Return [x, y] of the center of cell containing provided text 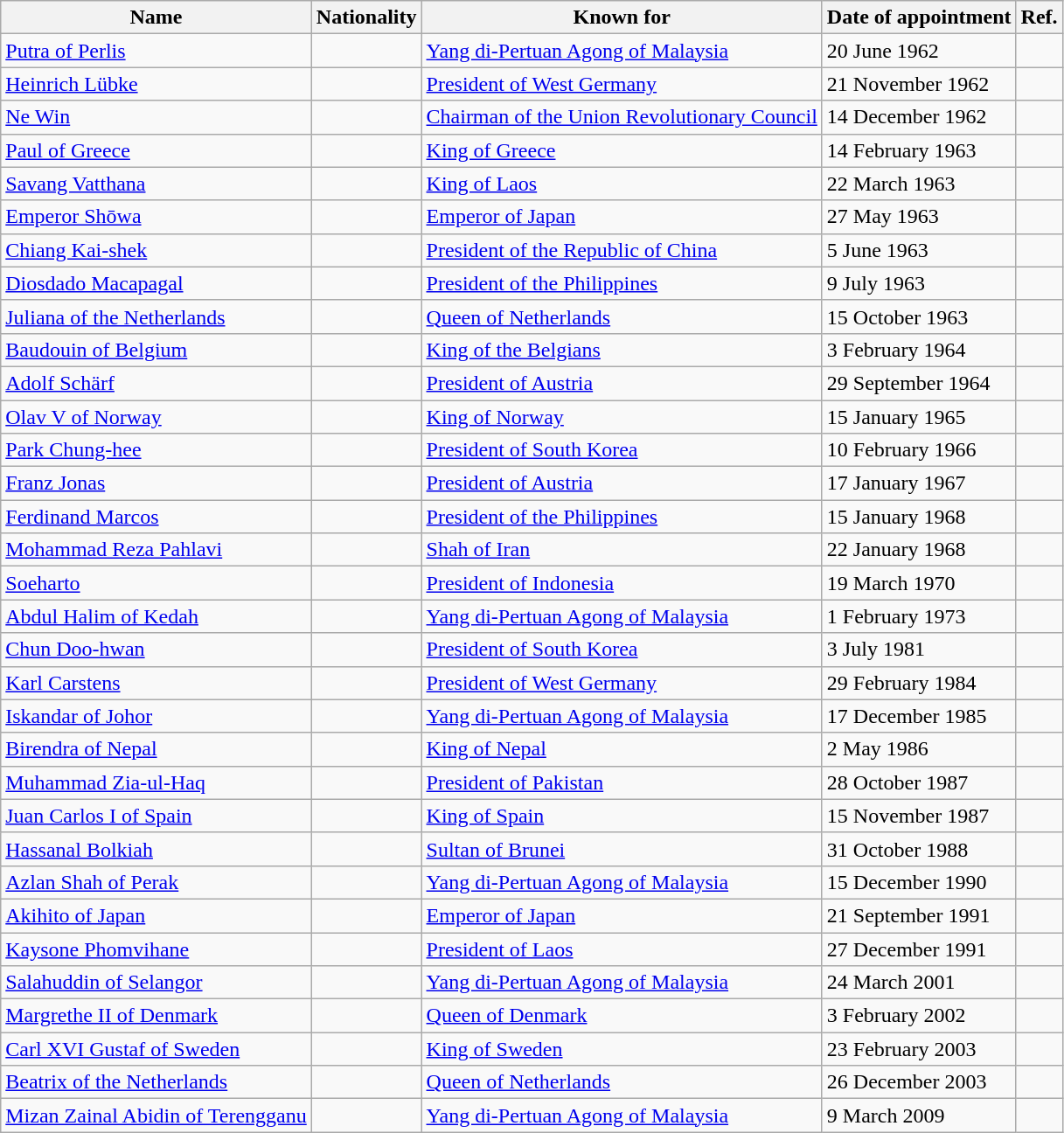
Diosdado Macapagal [156, 283]
Putra of Perlis [156, 51]
Baudouin of Belgium [156, 350]
Karl Carstens [156, 683]
Name [156, 17]
31 October 1988 [919, 849]
14 February 1963 [919, 150]
Heinrich Lübke [156, 84]
Kaysone Phomvihane [156, 949]
King of Laos [622, 184]
Ne Win [156, 117]
Soeharto [156, 583]
15 November 1987 [919, 816]
King of Greece [622, 150]
Known for [622, 17]
Abdul Halim of Kedah [156, 616]
Akihito of Japan [156, 915]
King of Sweden [622, 1049]
29 February 1984 [919, 683]
21 September 1991 [919, 915]
Mizan Zainal Abidin of Terengganu [156, 1116]
Carl XVI Gustaf of Sweden [156, 1049]
Emperor Shōwa [156, 217]
14 December 1962 [919, 117]
King of Norway [622, 417]
King of the Belgians [622, 350]
23 February 2003 [919, 1049]
Sultan of Brunei [622, 849]
Juliana of the Netherlands [156, 316]
15 October 1963 [919, 316]
22 March 1963 [919, 184]
Ref. [1039, 17]
10 February 1966 [919, 450]
Muhammad Zia-ul-Haq [156, 782]
Paul of Greece [156, 150]
President of Indonesia [622, 583]
Beatrix of the Netherlands [156, 1082]
1 February 1973 [919, 616]
27 December 1991 [919, 949]
Chiang Kai-shek [156, 250]
29 September 1964 [919, 383]
King of Nepal [622, 749]
Adolf Schärf [156, 383]
22 January 1968 [919, 550]
3 February 2002 [919, 1016]
Mohammad Reza Pahlavi [156, 550]
Nationality [366, 17]
19 March 1970 [919, 583]
President of Laos [622, 949]
Chun Doo-hwan [156, 650]
Ferdinand Marcos [156, 517]
3 February 1964 [919, 350]
27 May 1963 [919, 217]
9 July 1963 [919, 283]
Iskandar of Johor [156, 716]
3 July 1981 [919, 650]
26 December 2003 [919, 1082]
Margrethe II of Denmark [156, 1016]
Franz Jonas [156, 483]
Date of appointment [919, 17]
President of the Republic of China [622, 250]
5 June 1963 [919, 250]
20 June 1962 [919, 51]
Juan Carlos I of Spain [156, 816]
9 March 2009 [919, 1116]
Queen of Denmark [622, 1016]
Shah of Iran [622, 550]
Hassanal Bolkiah [156, 849]
Savang Vatthana [156, 184]
Park Chung-hee [156, 450]
Chairman of the Union Revolutionary Council [622, 117]
Olav V of Norway [156, 417]
Birendra of Nepal [156, 749]
President of Pakistan [622, 782]
17 January 1967 [919, 483]
Salahuddin of Selangor [156, 983]
15 December 1990 [919, 882]
15 January 1965 [919, 417]
15 January 1968 [919, 517]
28 October 1987 [919, 782]
17 December 1985 [919, 716]
24 March 2001 [919, 983]
King of Spain [622, 816]
21 November 1962 [919, 84]
2 May 1986 [919, 749]
Azlan Shah of Perak [156, 882]
